Identify which cell holds the provided text, then report its (x, y) central coordinate. 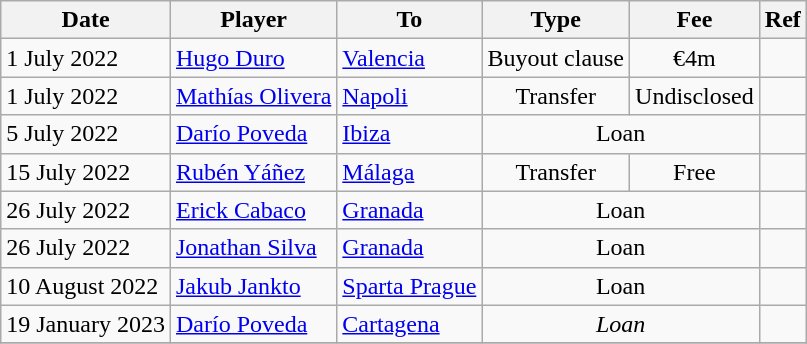
Player (253, 20)
Erick Cabaco (253, 210)
Ref (782, 20)
Valencia (410, 58)
Napoli (410, 96)
10 August 2022 (86, 286)
Sparta Prague (410, 286)
Hugo Duro (253, 58)
Jakub Jankto (253, 286)
Jonathan Silva (253, 248)
Free (695, 172)
Málaga (410, 172)
Undisclosed (695, 96)
Ibiza (410, 134)
Buyout clause (556, 58)
Cartagena (410, 324)
Fee (695, 20)
Rubén Yáñez (253, 172)
Mathías Olivera (253, 96)
Type (556, 20)
15 July 2022 (86, 172)
5 July 2022 (86, 134)
Date (86, 20)
To (410, 20)
€4m (695, 58)
19 January 2023 (86, 324)
